Output the (X, Y) coordinate of the center of the cell containing the given text.  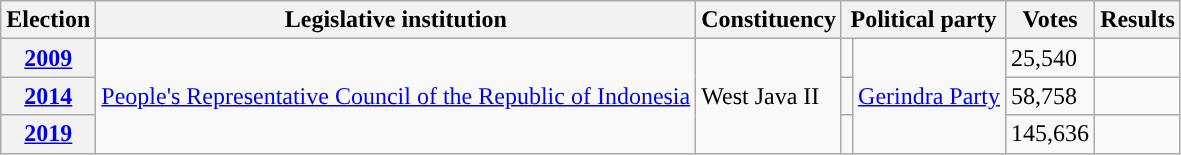
Results (1138, 20)
Gerindra Party (930, 96)
25,540 (1050, 58)
Political party (923, 20)
Votes (1050, 20)
People's Representative Council of the Republic of Indonesia (396, 96)
2019 (48, 134)
Constituency (769, 20)
2009 (48, 58)
2014 (48, 96)
West Java II (769, 96)
58,758 (1050, 96)
Election (48, 20)
Legislative institution (396, 20)
145,636 (1050, 134)
